Provide the (x, y) coordinate of the cell's center where the given text is located.  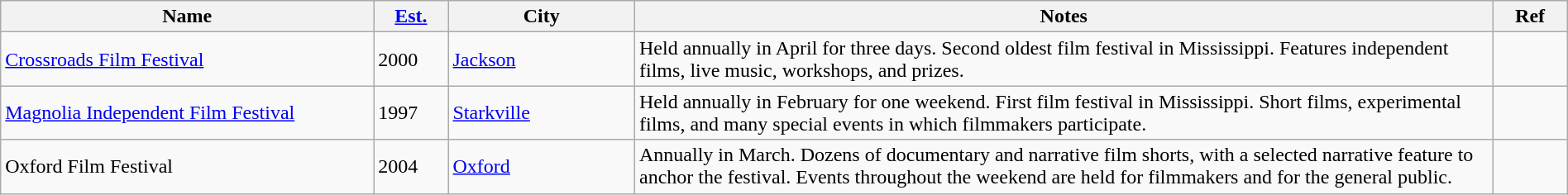
Jackson (542, 59)
Starkville (542, 112)
1997 (411, 112)
2000 (411, 59)
Ref (1530, 17)
Notes (1064, 17)
Magnolia Independent Film Festival (187, 112)
Est. (411, 17)
City (542, 17)
Held annually in April for three days. Second oldest film festival in Mississippi. Features independent films, live music, workshops, and prizes. (1064, 59)
Oxford (542, 167)
Oxford Film Festival (187, 167)
Name (187, 17)
2004 (411, 167)
Crossroads Film Festival (187, 59)
